For the text-containing cell, return its midpoint in (X, Y) coordinate format. 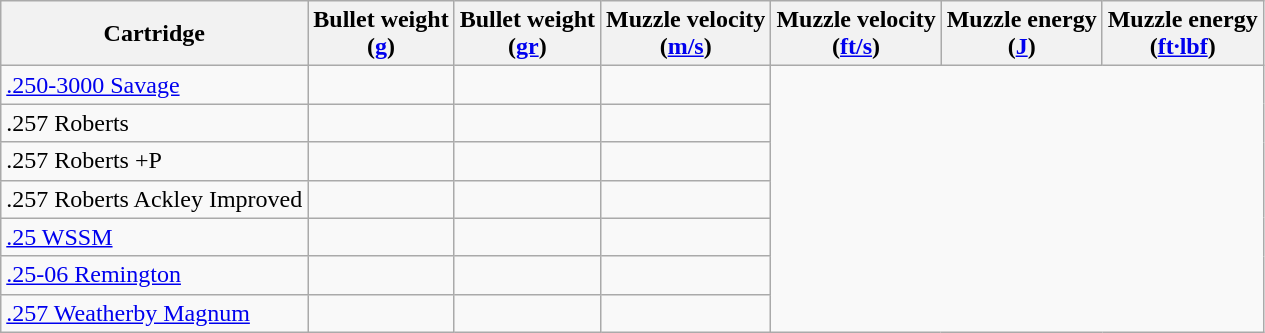
.257 Roberts +P (154, 161)
Muzzle energy (J) (1022, 34)
Muzzle velocity (m/s) (686, 34)
.25 WSSM (154, 237)
.25-06 Remington (154, 275)
.250-3000 Savage (154, 85)
Bullet weight (gr) (527, 34)
.257 Roberts (154, 123)
.257 Weatherby Magnum (154, 313)
Muzzle velocity (ft/s) (856, 34)
Cartridge (154, 34)
Bullet weight (g) (381, 34)
.257 Roberts Ackley Improved (154, 199)
Muzzle energy (ft·lbf) (1182, 34)
